Search for the cell housing the specified text and yield its (X, Y) center coordinate. 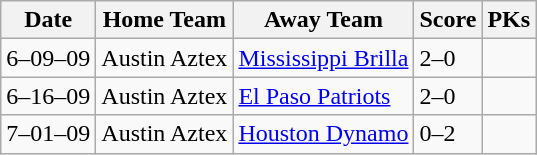
7–01–09 (48, 134)
6–09–09 (48, 58)
PKs (509, 20)
0–2 (448, 134)
Away Team (324, 20)
Score (448, 20)
6–16–09 (48, 96)
Mississippi Brilla (324, 58)
El Paso Patriots (324, 96)
Home Team (164, 20)
Date (48, 20)
Houston Dynamo (324, 134)
